Return (X, Y) of the center of cell containing provided text 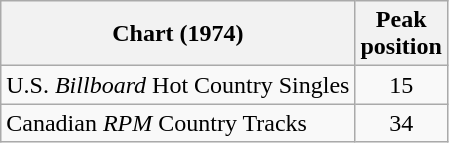
15 (401, 85)
Canadian RPM Country Tracks (178, 123)
Peakposition (401, 34)
U.S. Billboard Hot Country Singles (178, 85)
Chart (1974) (178, 34)
34 (401, 123)
